Detect which cell encompasses the target text, then output its (X, Y) center coordinate. 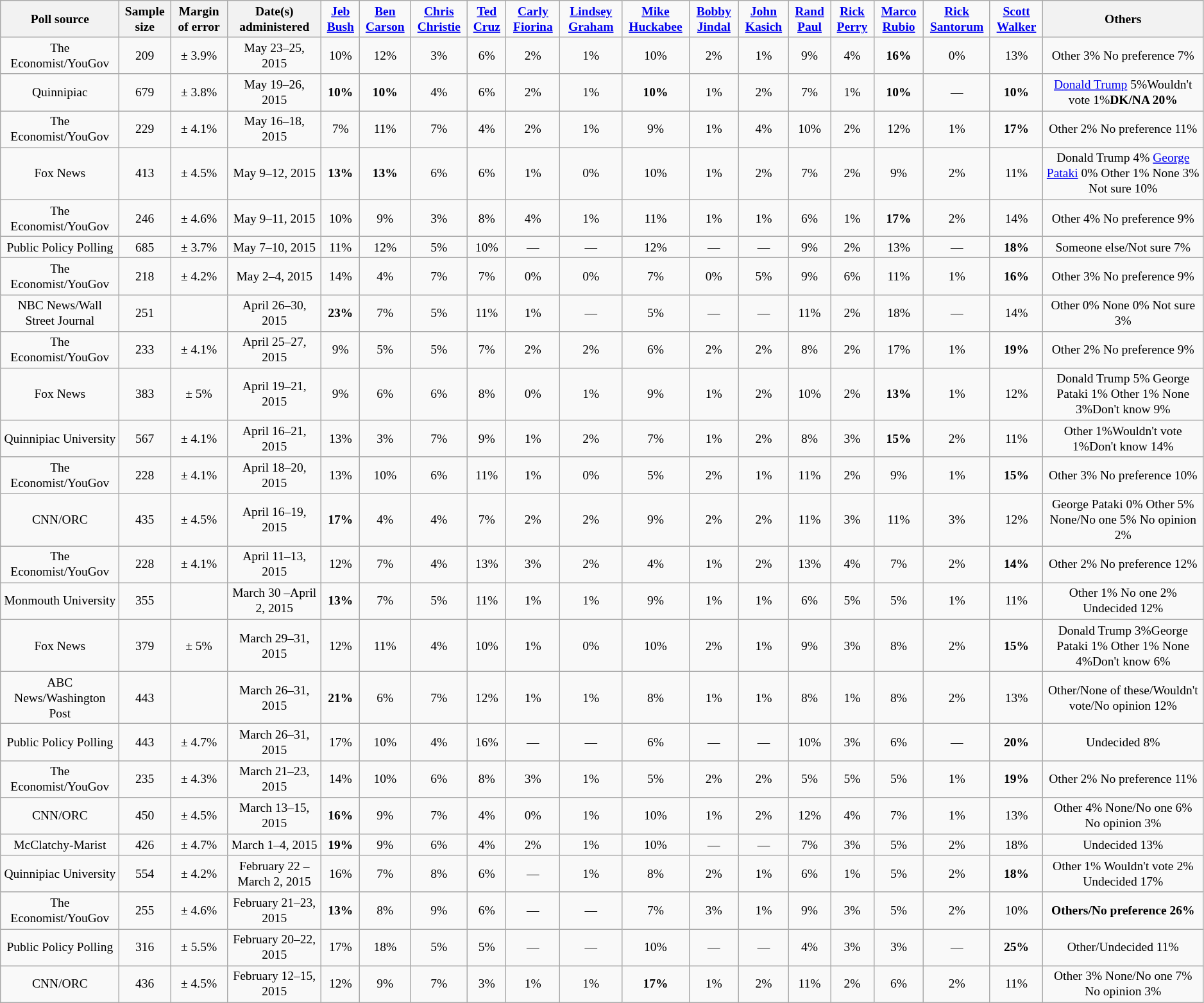
March 13–15, 2015 (275, 815)
Other 0% None 0% Not sure 3% (1123, 313)
Other 3% No preference 9% (1123, 276)
April 11–13, 2015 (275, 565)
April 16–19, 2015 (275, 520)
March 30 –April 2, 2015 (275, 601)
Other 3% No preference 10% (1123, 475)
450 (145, 815)
Other 3% None/No one 7% No opinion 3% (1123, 984)
Lindsey Graham (591, 19)
John Kasich (763, 19)
Bobby Jindal (713, 19)
May 9–11, 2015 (275, 218)
316 (145, 947)
Other 2% No preference 9% (1123, 349)
383 (145, 394)
Marco Rubio (899, 19)
March 29–31, 2015 (275, 646)
February 20–22, 2015 (275, 947)
Others/No preference 26% (1123, 910)
435 (145, 520)
Rick Santorum (957, 19)
Other 1% No one 2% Undecided 12% (1123, 601)
255 (145, 910)
Monmouth University (60, 601)
Other 1% Wouldn't vote 2% Undecided 17% (1123, 874)
April 16–21, 2015 (275, 439)
Ted Cruz (487, 19)
21% (341, 698)
Scott Walker (1016, 19)
February 22 –March 2, 2015 (275, 874)
Donald Trump 5% George Pataki 1% Other 1% None 3%Don't know 9% (1123, 394)
Quinnipiac (60, 92)
May 7–10, 2015 (275, 246)
NBC News/Wall Street Journal (60, 313)
355 (145, 601)
March 1–4, 2015 (275, 844)
McClatchy-Marist (60, 844)
Others (1123, 19)
May 16–18, 2015 (275, 130)
Other/None of these/Wouldn't vote/No opinion 12% (1123, 698)
Donald Trump 3%George Pataki 1% Other 1% None 4%Don't know 6% (1123, 646)
554 (145, 874)
685 (145, 246)
Sample size (145, 19)
± 3.7% (199, 246)
Margin of error (199, 19)
Ben Carson (385, 19)
February 21–23, 2015 (275, 910)
May 9–12, 2015 (275, 173)
± 5.5% (199, 947)
251 (145, 313)
379 (145, 646)
Mike Huckabee (656, 19)
Other/Undecided 11% (1123, 947)
246 (145, 218)
20% (1016, 742)
April 18–20, 2015 (275, 475)
April 19–21, 2015 (275, 394)
218 (145, 276)
436 (145, 984)
235 (145, 779)
413 (145, 173)
Other 4% No preference 9% (1123, 218)
Other 4% None/No one 6% No opinion 3% (1123, 815)
Date(s) administered (275, 19)
Other 1%Wouldn't vote 1%Don't know 14% (1123, 439)
Donald Trump 4% George Pataki 0% Other 1% None 3% Not sure 10% (1123, 173)
Carly Fiorina (533, 19)
23% (341, 313)
ABC News/Washington Post (60, 698)
± 3.9% (199, 55)
Undecided 13% (1123, 844)
Rick Perry (852, 19)
February 12–15, 2015 (275, 984)
± 3.8% (199, 92)
679 (145, 92)
229 (145, 130)
May 23–25, 2015 (275, 55)
Donald Trump 5%Wouldn't vote 1%DK/NA 20% (1123, 92)
March 21–23, 2015 (275, 779)
May 2–4, 2015 (275, 276)
George Pataki 0% Other 5% None/No one 5% No opinion 2% (1123, 520)
233 (145, 349)
± 4.3% (199, 779)
567 (145, 439)
Poll source (60, 19)
Someone else/Not sure 7% (1123, 246)
Chris Christie (439, 19)
May 19–26, 2015 (275, 92)
Undecided 8% (1123, 742)
Other 2% No preference 12% (1123, 565)
Other 3% No preference 7% (1123, 55)
April 26–30, 2015 (275, 313)
426 (145, 844)
Rand Paul (810, 19)
Jeb Bush (341, 19)
April 25–27, 2015 (275, 349)
25% (1016, 947)
209 (145, 55)
